Find where the given text appears and provide that cell's center as [x, y] coordinate. 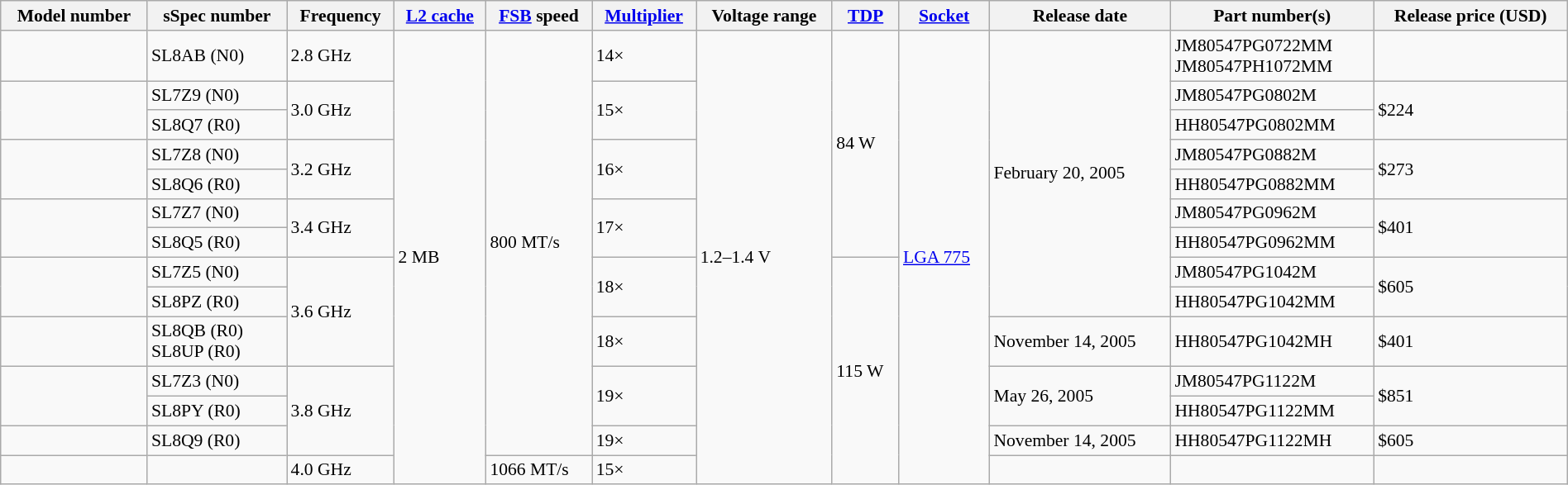
HH80547PG0802MM [1272, 126]
HH80547PG1042MM [1272, 302]
SL7Z3 (N0) [217, 382]
16× [644, 169]
Release date [1080, 16]
3.4 GHz [341, 228]
SL8PZ (R0) [217, 302]
2 MB [440, 258]
SL7Z9 (N0) [217, 96]
SL7Z8 (N0) [217, 155]
115 W [865, 372]
14× [644, 56]
800 MT/s [538, 243]
JM80547PG1122M [1272, 382]
JM80547PG0722MMJM80547PH1072MM [1272, 56]
SL8QB (R0)SL8UP (R0) [217, 342]
4.0 GHz [341, 470]
HH80547PG1122MH [1272, 440]
3.2 GHz [341, 169]
SL8Q9 (R0) [217, 440]
May 26, 2005 [1080, 397]
2.8 GHz [341, 56]
Socket [944, 16]
Voltage range [764, 16]
TDP [865, 16]
SL8Q7 (R0) [217, 126]
1.2–1.4 V [764, 258]
1066 MT/s [538, 470]
SL8Q6 (R0) [217, 184]
Part number(s) [1272, 16]
SL8PY (R0) [217, 411]
JM80547PG0962M [1272, 213]
HH80547PG0962MM [1272, 243]
17× [644, 228]
L2 cache [440, 16]
HH80547PG1122MM [1272, 411]
HH80547PG0882MM [1272, 184]
LGA 775 [944, 258]
JM80547PG1042M [1272, 273]
$273 [1470, 169]
JM80547PG0802M [1272, 96]
3.6 GHz [341, 312]
SL8AB (N0) [217, 56]
HH80547PG1042MH [1272, 342]
FSB speed [538, 16]
SL7Z7 (N0) [217, 213]
$224 [1470, 111]
84 W [865, 144]
Model number [74, 16]
$851 [1470, 397]
JM80547PG0882M [1272, 155]
3.8 GHz [341, 411]
Multiplier [644, 16]
SL8Q5 (R0) [217, 243]
3.0 GHz [341, 111]
sSpec number [217, 16]
February 20, 2005 [1080, 174]
Frequency [341, 16]
Release price (USD) [1470, 16]
SL7Z5 (N0) [217, 273]
